Search for the cell housing the specified text and yield its [x, y] center coordinate. 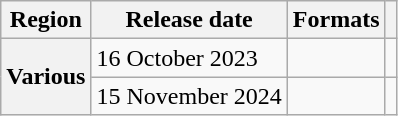
Release date [189, 20]
16 October 2023 [189, 58]
Formats [336, 20]
Region [46, 20]
15 November 2024 [189, 96]
Various [46, 77]
